Return the [x, y] coordinate for the center point of the cell that contains the specified text.  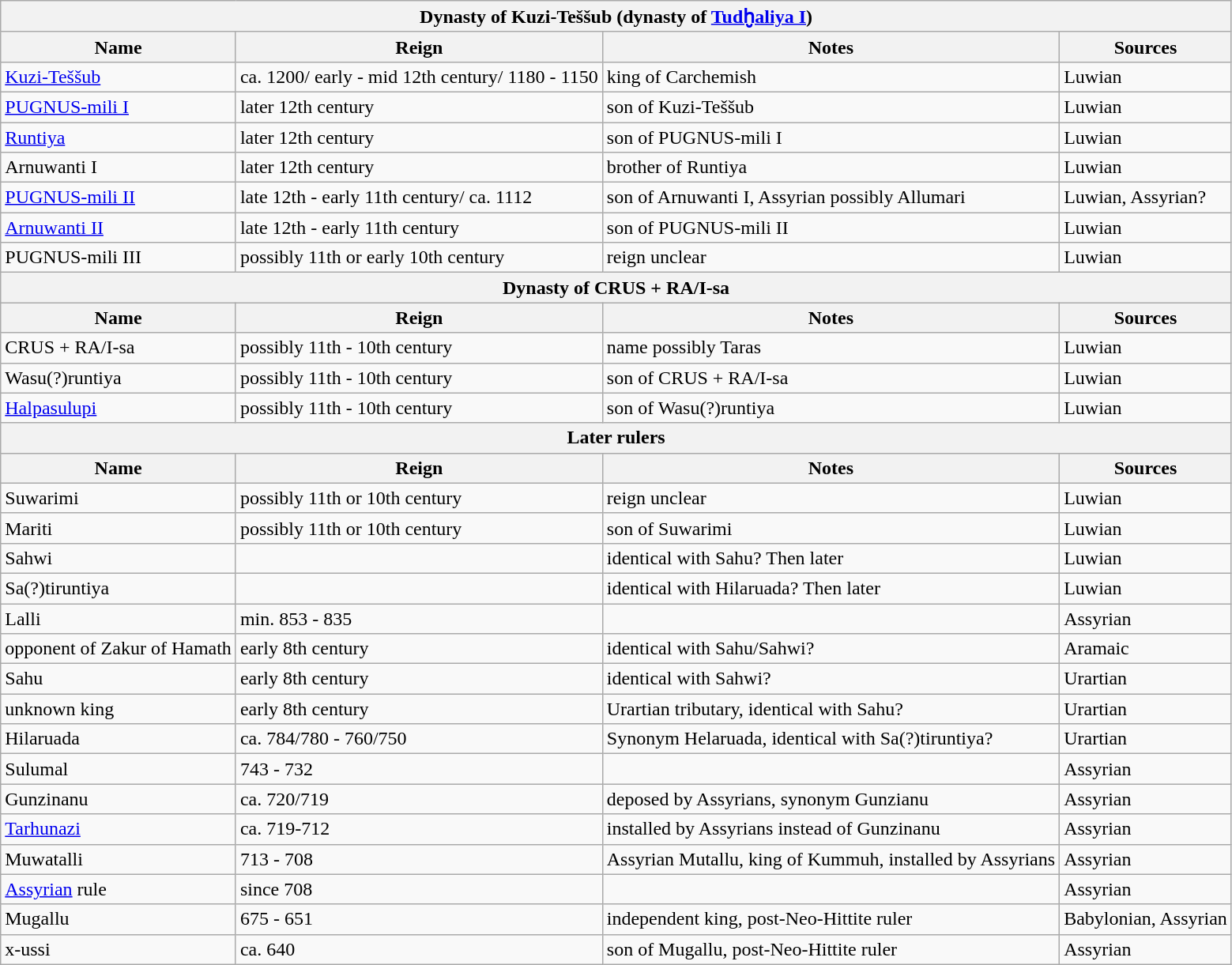
opponent of Zakur of Hamath [119, 649]
deposed by Assyrians, synonym Gunzianu [831, 799]
Halpasulupi [119, 408]
Dynasty of CRUS + RA/I-sa [616, 288]
possibly 11th or early 10th century [419, 258]
late 12th - early 11th century/ ca. 1112 [419, 198]
Sa(?)tiruntiya [119, 588]
CRUS + RA/I-sa [119, 348]
Arnuwanti II [119, 228]
Arnuwanti I [119, 168]
identical with Sahu? Then later [831, 558]
PUGNUS-mili II [119, 198]
Gunzinanu [119, 799]
installed by Assyrians instead of Gunzinanu [831, 829]
713 - 708 [419, 859]
unknown king [119, 709]
Urartian tributary, identical with Sahu? [831, 709]
late 12th - early 11th century [419, 228]
Hilaruada [119, 739]
x-ussi [119, 949]
king of Carchemish [831, 77]
Sulumal [119, 769]
ca. 640 [419, 949]
PUGNUS-mili I [119, 107]
Synonym Helaruada, identical with Sa(?)tiruntiya? [831, 739]
son of Suwarimi [831, 528]
since 708 [419, 889]
Aramaic [1146, 649]
ca. 720/719 [419, 799]
Mugallu [119, 919]
Luwian, Assyrian? [1146, 198]
son of Arnuwanti I, Assyrian possibly Allumari [831, 198]
743 - 732 [419, 769]
Suwarimi [119, 498]
brother of Runtiya [831, 168]
675 - 651 [419, 919]
son of PUGNUS-mili II [831, 228]
Dynasty of Kuzi-Teššub (dynasty of Tudḫaliya I) [616, 17]
Assyrian Mutallu, king of Kummuh, installed by Assyrians [831, 859]
Sahwi [119, 558]
son of Wasu(?)runtiya [831, 408]
identical with Hilaruada? Then later [831, 588]
min. 853 - 835 [419, 619]
Later rulers [616, 438]
Tarhunazi [119, 829]
ca. 719-712 [419, 829]
Sahu [119, 679]
son of Kuzi-Teššub [831, 107]
son of CRUS + RA/I-sa [831, 378]
Assyrian rule [119, 889]
Lalli [119, 619]
ca. 1200/ early - mid 12th century/ 1180 - 1150 [419, 77]
son of PUGNUS-mili I [831, 137]
name possibly Taras [831, 348]
Muwatalli [119, 859]
ca. 784/780 - 760/750 [419, 739]
Mariti [119, 528]
identical with Sahu/Sahwi? [831, 649]
PUGNUS-mili III [119, 258]
identical with Sahwi? [831, 679]
Babylonian, Assyrian [1146, 919]
independent king, post-Neo-Hittite ruler [831, 919]
Wasu(?)runtiya [119, 378]
Kuzi-Teššub [119, 77]
Runtiya [119, 137]
son of Mugallu, post-Neo-Hittite ruler [831, 949]
